Identify which cell holds the provided text, then report its (x, y) central coordinate. 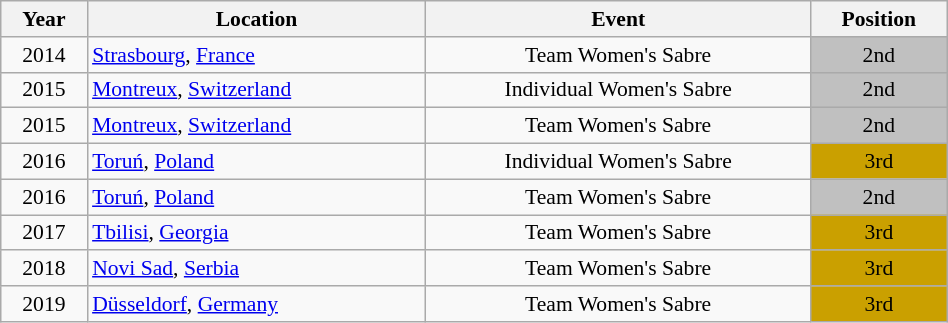
Year (44, 19)
Position (878, 19)
Düsseldorf, Germany (256, 304)
2017 (44, 233)
2014 (44, 55)
Novi Sad, Serbia (256, 269)
Strasbourg, France (256, 55)
Location (256, 19)
Event (618, 19)
2019 (44, 304)
Tbilisi, Georgia (256, 233)
2018 (44, 269)
